Return (X, Y) of the center of cell containing provided text 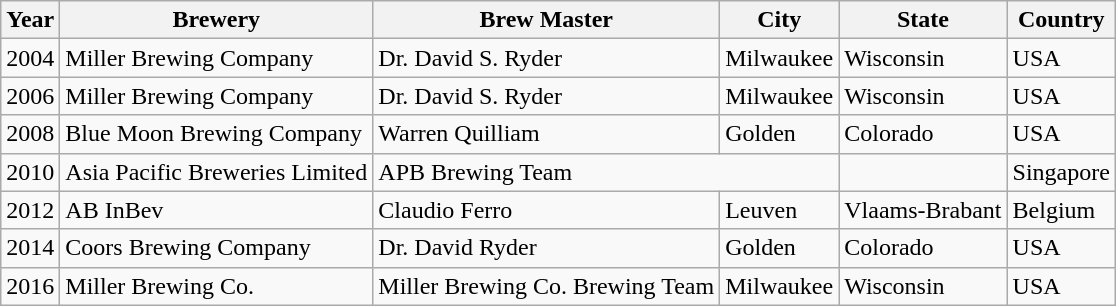
City (780, 20)
AB InBev (216, 210)
Dr. David Ryder (546, 248)
Warren Quilliam (546, 134)
2012 (30, 210)
Claudio Ferro (546, 210)
Miller Brewing Co. Brewing Team (546, 286)
Vlaams-Brabant (923, 210)
Country (1061, 20)
2004 (30, 58)
Brewery (216, 20)
Belgium (1061, 210)
Coors Brewing Company (216, 248)
Year (30, 20)
2006 (30, 96)
Asia Pacific Breweries Limited (216, 172)
Singapore (1061, 172)
2008 (30, 134)
Blue Moon Brewing Company (216, 134)
2014 (30, 248)
APB Brewing Team (606, 172)
Leuven (780, 210)
Miller Brewing Co. (216, 286)
State (923, 20)
2016 (30, 286)
Brew Master (546, 20)
2010 (30, 172)
